Locate the cell with the specified text and output its (x, y) center coordinate. 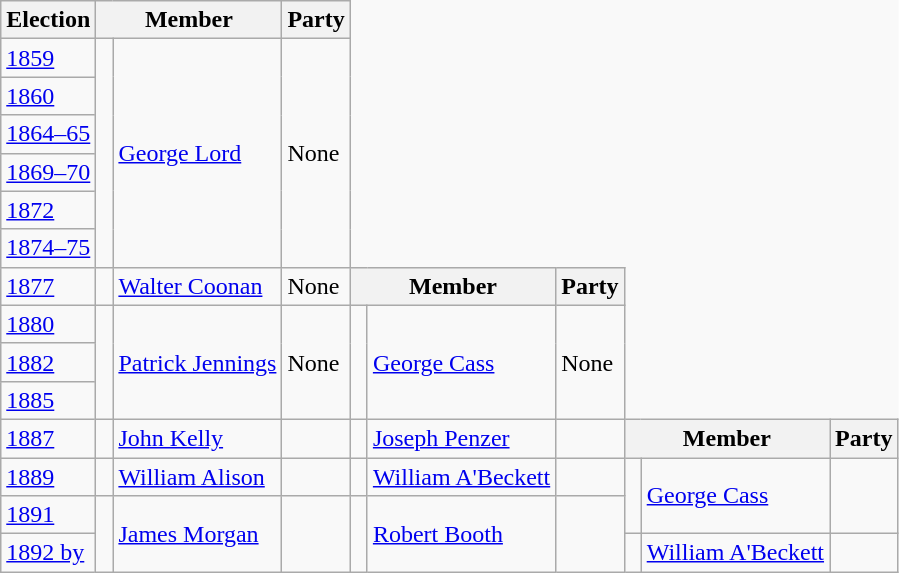
1891 (48, 515)
1872 (48, 210)
1860 (48, 96)
1892 by (48, 553)
William Alison (198, 477)
1885 (48, 400)
1880 (48, 324)
1889 (48, 477)
Walter Coonan (198, 286)
1887 (48, 438)
Patrick Jennings (198, 362)
1869–70 (48, 172)
Robert Booth (461, 534)
James Morgan (198, 534)
1877 (48, 286)
1874–75 (48, 248)
Joseph Penzer (461, 438)
1859 (48, 58)
1864–65 (48, 134)
John Kelly (198, 438)
George Lord (198, 153)
1882 (48, 362)
Election (48, 20)
